Scan for the cell matching the given text and deliver its (x, y) coordinate at center. 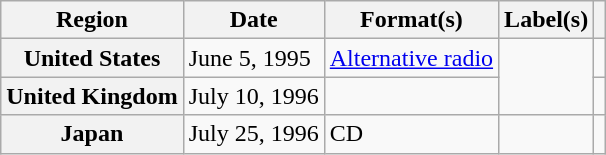
CD (411, 134)
June 5, 1995 (254, 58)
Format(s) (411, 20)
Japan (92, 134)
Date (254, 20)
Alternative radio (411, 58)
July 25, 1996 (254, 134)
United States (92, 58)
July 10, 1996 (254, 96)
United Kingdom (92, 96)
Label(s) (546, 20)
Region (92, 20)
